Capture the cell that displays the provided text and extract its (X, Y) central coordinate. 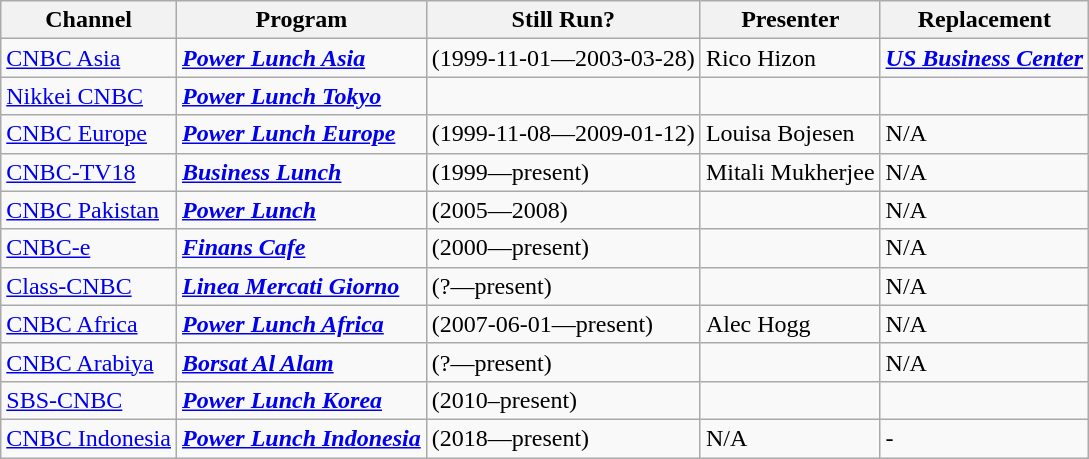
Program (301, 20)
Power Lunch Asia (301, 58)
US Business Center (984, 58)
(1999—present) (563, 172)
(1999-11-08—2009-01-12) (563, 134)
Alec Hogg (790, 324)
(2005—2008) (563, 210)
(2018—present) (563, 438)
Rico Hizon (790, 58)
Power Lunch Indonesia (301, 438)
Borsat Al Alam (301, 362)
Power Lunch Tokyo (301, 96)
CNBC Europe (89, 134)
Power Lunch Africa (301, 324)
Linea Mercati Giorno (301, 286)
CNBC Asia (89, 58)
SBS-CNBC (89, 400)
Mitali Mukherjee (790, 172)
Power Lunch Europe (301, 134)
Class-CNBC (89, 286)
(2010–present) (563, 400)
Channel (89, 20)
Power Lunch Korea (301, 400)
CNBC-TV18 (89, 172)
CNBC-e (89, 248)
Presenter (790, 20)
(2007-06-01—present) (563, 324)
Nikkei CNBC (89, 96)
Power Lunch (301, 210)
CNBC Indonesia (89, 438)
Business Lunch (301, 172)
(1999-11-01—2003-03-28) (563, 58)
CNBC Arabiya (89, 362)
Finans Cafe (301, 248)
CNBC Pakistan (89, 210)
Louisa Bojesen (790, 134)
(2000—present) (563, 248)
- (984, 438)
CNBC Africa (89, 324)
Still Run? (563, 20)
Replacement (984, 20)
